Search for the cell housing the specified text and yield its [x, y] center coordinate. 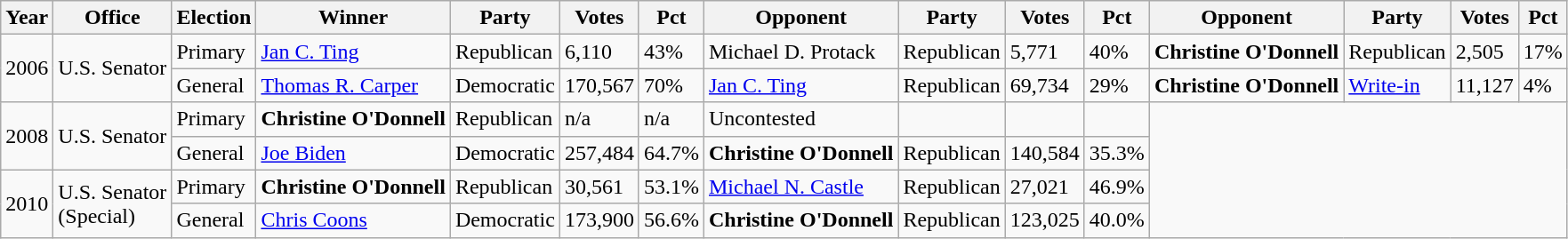
5,771 [1044, 52]
64.7% [671, 153]
29% [1117, 85]
Year [27, 18]
Chris Coons [353, 220]
Write-in [1397, 85]
Thomas R. Carper [353, 85]
4% [1542, 85]
40% [1117, 52]
2008 [27, 136]
173,900 [599, 220]
123,025 [1044, 220]
53.1% [671, 187]
2006 [27, 68]
30,561 [599, 187]
257,484 [599, 153]
2,505 [1484, 52]
Office [112, 18]
6,110 [599, 52]
40.0% [1117, 220]
11,127 [1484, 85]
56.6% [671, 220]
Uncontested [800, 119]
2010 [27, 203]
Election [213, 18]
Michael D. Protack [800, 52]
46.9% [1117, 187]
43% [671, 52]
70% [671, 85]
69,734 [1044, 85]
140,584 [1044, 153]
170,567 [599, 85]
Joe Biden [353, 153]
Winner [353, 18]
17% [1542, 52]
Michael N. Castle [800, 187]
35.3% [1117, 153]
U.S. Senator(Special) [112, 203]
27,021 [1044, 187]
